Return (X, Y) of the center of cell containing provided text 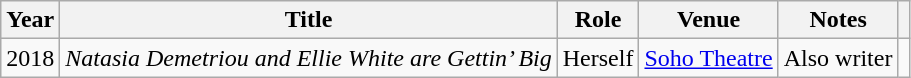
Notes (838, 20)
Herself (598, 58)
Also writer (838, 58)
Natasia Demetriou and Ellie White are Gettin’ Big (308, 58)
Role (598, 20)
Venue (708, 20)
Soho Theatre (708, 58)
2018 (30, 58)
Title (308, 20)
Year (30, 20)
